Output the (x, y) coordinate of the center of the cell containing the given text.  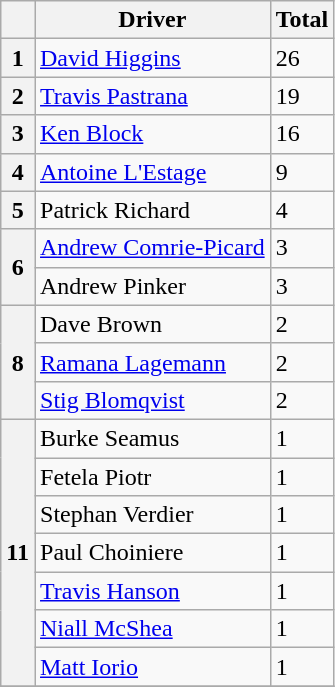
Andrew Comrie-Picard (152, 248)
Matt Iorio (152, 667)
Paul Choiniere (152, 553)
5 (18, 210)
Burke Seamus (152, 438)
26 (302, 58)
Antoine L'Estage (152, 172)
11 (18, 552)
16 (302, 134)
Dave Brown (152, 324)
8 (18, 362)
Travis Pastrana (152, 96)
Andrew Pinker (152, 286)
Fetela Piotr (152, 477)
9 (302, 172)
Driver (152, 20)
Stephan Verdier (152, 515)
Ramana Lagemann (152, 362)
6 (18, 267)
David Higgins (152, 58)
Travis Hanson (152, 591)
Total (302, 20)
Stig Blomqvist (152, 400)
Ken Block (152, 134)
19 (302, 96)
Patrick Richard (152, 210)
Niall McShea (152, 629)
